Output the (x, y) coordinate of the center of the cell containing the given text.  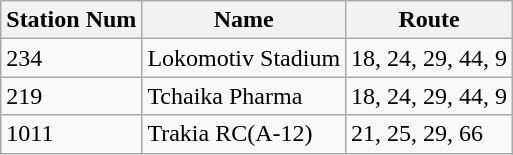
Route (430, 20)
234 (72, 58)
1011 (72, 134)
219 (72, 96)
Lokomotiv Stadium (244, 58)
Name (244, 20)
Trakia RC(А-12) (244, 134)
Station Num (72, 20)
21, 25, 29, 66 (430, 134)
Tchaika Pharma (244, 96)
